Return (x, y) of the center of cell containing provided text 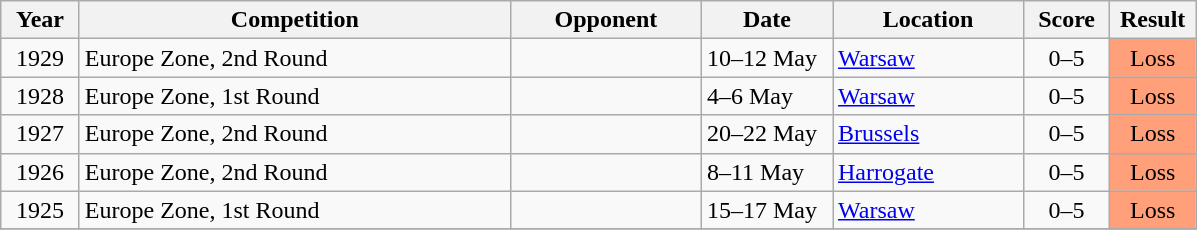
Opponent (606, 20)
1927 (40, 134)
Year (40, 20)
Location (928, 20)
1929 (40, 58)
1928 (40, 96)
Date (766, 20)
Result (1153, 20)
Harrogate (928, 172)
15–17 May (766, 210)
Competition (294, 20)
1926 (40, 172)
4–6 May (766, 96)
20–22 May (766, 134)
1925 (40, 210)
Score (1067, 20)
10–12 May (766, 58)
8–11 May (766, 172)
Brussels (928, 134)
